Pinpoint the cell where the given text exists, returning its (X, Y) midpoint coordinate. 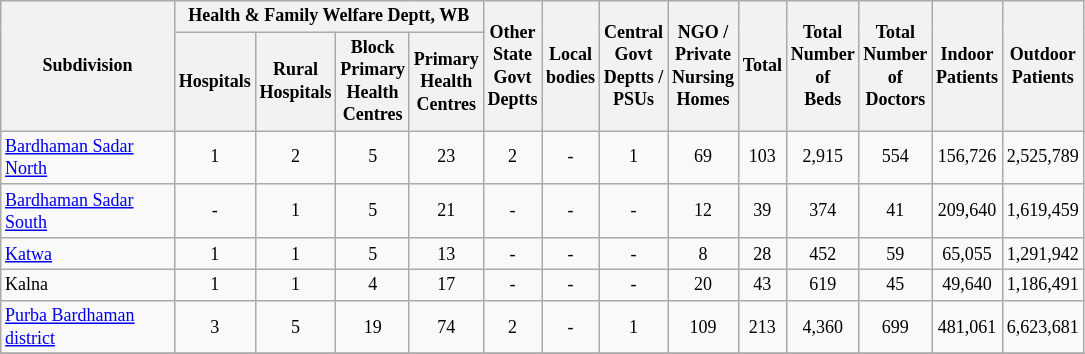
Subdivision (88, 66)
TotalNumberofDoctors (896, 66)
28 (762, 254)
6,623,681 (1042, 327)
CentralGovtDeptts /PSUs (633, 66)
109 (704, 327)
13 (446, 254)
699 (896, 327)
Health & Family Welfare Deptt, WB (328, 16)
Bardhaman Sadar North (88, 158)
8 (704, 254)
554 (896, 158)
TotalNumberofBeds (822, 66)
17 (446, 284)
23 (446, 158)
Total (762, 66)
69 (704, 158)
BlockPrimaryHealthCentres (373, 82)
65,055 (968, 254)
374 (822, 211)
OtherStateGovtDeptts (512, 66)
OutdoorPatients (1042, 66)
43 (762, 284)
4 (373, 284)
21 (446, 211)
19 (373, 327)
1,186,491 (1042, 284)
2,525,789 (1042, 158)
1,619,459 (1042, 211)
Katwa (88, 254)
41 (896, 211)
Hospitals (214, 82)
IndoorPatients (968, 66)
213 (762, 327)
49,640 (968, 284)
1,291,942 (1042, 254)
619 (822, 284)
209,640 (968, 211)
45 (896, 284)
2,915 (822, 158)
RuralHospitals (296, 82)
Localbodies (571, 66)
39 (762, 211)
Purba Bardhaman district (88, 327)
452 (822, 254)
12 (704, 211)
Kalna (88, 284)
Bardhaman Sadar South (88, 211)
PrimaryHealthCentres (446, 82)
481,061 (968, 327)
20 (704, 284)
103 (762, 158)
4,360 (822, 327)
NGO /PrivateNursingHomes (704, 66)
59 (896, 254)
74 (446, 327)
3 (214, 327)
156,726 (968, 158)
